From the cell containing the given text, extract its center point as (x, y) coordinate. 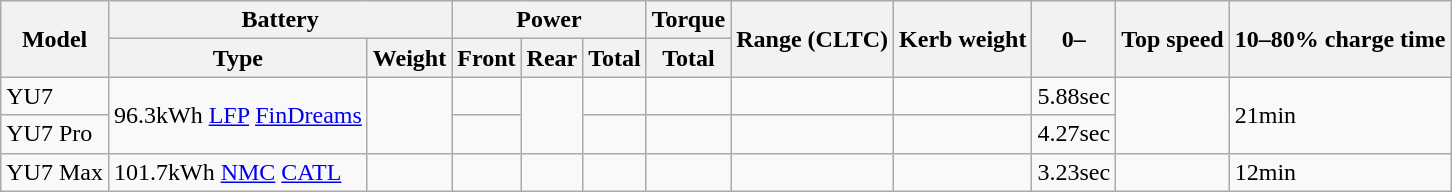
101.7kWh NMC CATL (238, 172)
YU7 (55, 96)
Type (238, 58)
96.3kWh LFP FinDreams (238, 115)
Range (CLTC) (812, 39)
YU7 Pro (55, 134)
Kerb weight (963, 39)
Top speed (1173, 39)
21min (1340, 115)
Front (486, 58)
YU7 Max (55, 172)
Power (550, 20)
10–80% charge time (1340, 39)
5.88sec (1074, 96)
0– (1074, 39)
3.23sec (1074, 172)
4.27sec (1074, 134)
Weight (409, 58)
Battery (280, 20)
Torque (688, 20)
Rear (552, 58)
Model (55, 39)
12min (1340, 172)
